Find where the given text appears and provide that cell's center as [X, Y] coordinate. 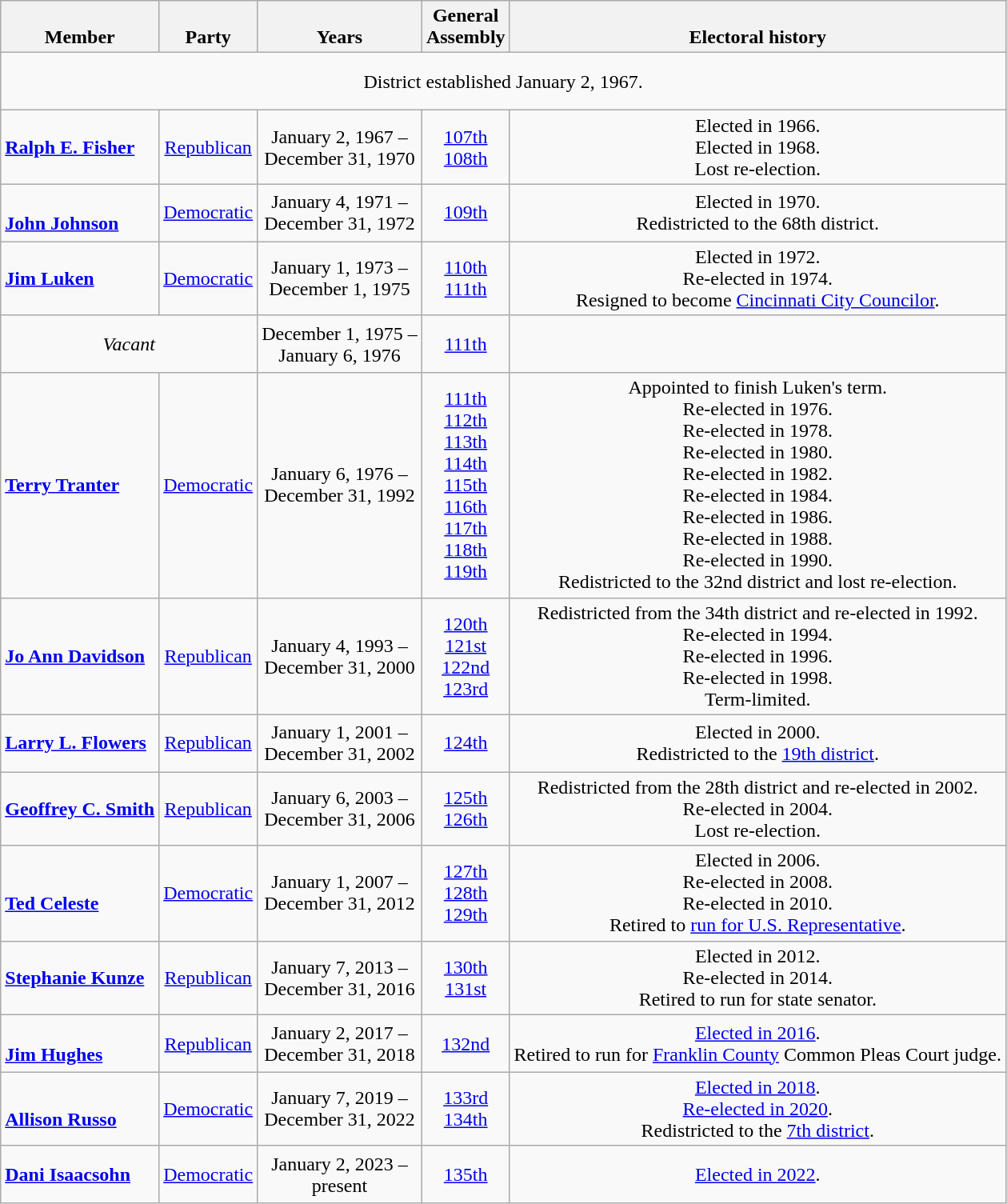
Ralph E. Fisher [80, 147]
Elected in 2016.Retired to run for Franklin County Common Pleas Court judge. [757, 1043]
110th111th [466, 278]
133rd134th [466, 1109]
Jim Luken [80, 278]
111th [466, 344]
135th [466, 1174]
January 7, 2019 –December 31, 2022 [340, 1109]
Elected in 2000.Redistricted to the 19th district. [757, 743]
Larry L. Flowers [80, 743]
Electoral history [757, 27]
Stephanie Kunze [80, 978]
Jo Ann Davidson [80, 656]
111th112th113th114th115th116th117th118th119th [466, 485]
130th131st [466, 978]
January 4, 1971 –December 31, 1972 [340, 213]
Jim Hughes [80, 1043]
Elected in 1970.Redistricted to the 68th district. [757, 213]
January 2, 1967 –December 31, 1970 [340, 147]
January 2, 2023 –present [340, 1174]
132nd [466, 1043]
January 7, 2013 –December 31, 2016 [340, 978]
Dani Isaacsohn [80, 1174]
Elected in 2006.Re-elected in 2008.Re-elected in 2010.Retired to run for U.S. Representative. [757, 893]
January 1, 2007 –December 31, 2012 [340, 893]
Redistricted from the 34th district and re-elected in 1992.Re-elected in 1994.Re-elected in 1996.Re-elected in 1998.Term-limited. [757, 656]
Member [80, 27]
Elected in 2012.Re-elected in 2014.Retired to run for state senator. [757, 978]
Party [208, 27]
December 1, 1975 –January 6, 1976 [340, 344]
Years [340, 27]
Ted Celeste [80, 893]
Elected in 1966.Elected in 1968.Lost re-election. [757, 147]
124th [466, 743]
125th126th [466, 809]
Redistricted from the 28th district and re-elected in 2002.Re-elected in 2004.Lost re-election. [757, 809]
January 2, 2017 –December 31, 2018 [340, 1043]
January 4, 1993 –December 31, 2000 [340, 656]
Elected in 2022. [757, 1174]
Terry Tranter [80, 485]
107th108th [466, 147]
January 1, 2001 –December 31, 2002 [340, 743]
John Johnson [80, 213]
January 1, 1973 –December 1, 1975 [340, 278]
127th128th129th [466, 893]
Geoffrey C. Smith [80, 809]
January 6, 2003 –December 31, 2006 [340, 809]
Vacant [130, 344]
Allison Russo [80, 1109]
January 6, 1976 –December 31, 1992 [340, 485]
GeneralAssembly [466, 27]
Elected in 2018.Re-elected in 2020.Redistricted to the 7th district. [757, 1109]
109th [466, 213]
District established January 2, 1967. [504, 82]
120th121st122nd123rd [466, 656]
Elected in 1972.Re-elected in 1974.Resigned to become Cincinnati City Councilor. [757, 278]
